Return the (x, y) coordinate for the center point of the cell that contains the specified text.  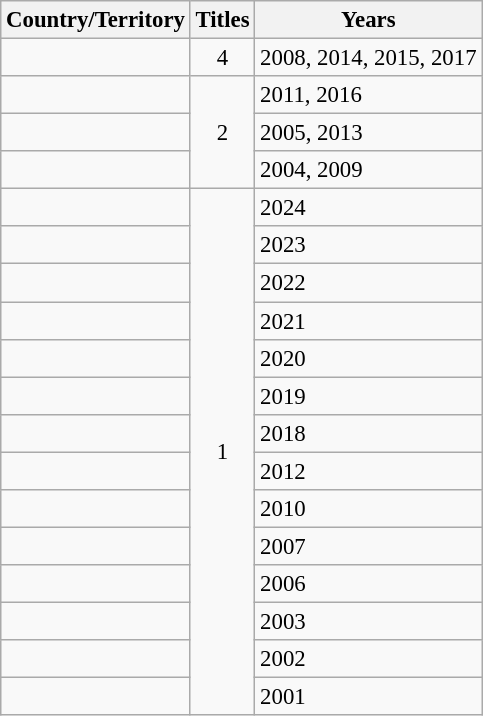
2010 (368, 509)
2001 (368, 697)
2008, 2014, 2015, 2017 (368, 58)
2 (222, 132)
Country/Territory (96, 20)
4 (222, 58)
2007 (368, 546)
2024 (368, 208)
2022 (368, 283)
2005, 2013 (368, 133)
Years (368, 20)
1 (222, 452)
2004, 2009 (368, 170)
2019 (368, 396)
2018 (368, 433)
Titles (222, 20)
2023 (368, 245)
2011, 2016 (368, 95)
2002 (368, 659)
2012 (368, 471)
2006 (368, 584)
2021 (368, 321)
2020 (368, 358)
2003 (368, 621)
